Find where the given text appears and provide that cell's center as (x, y) coordinate. 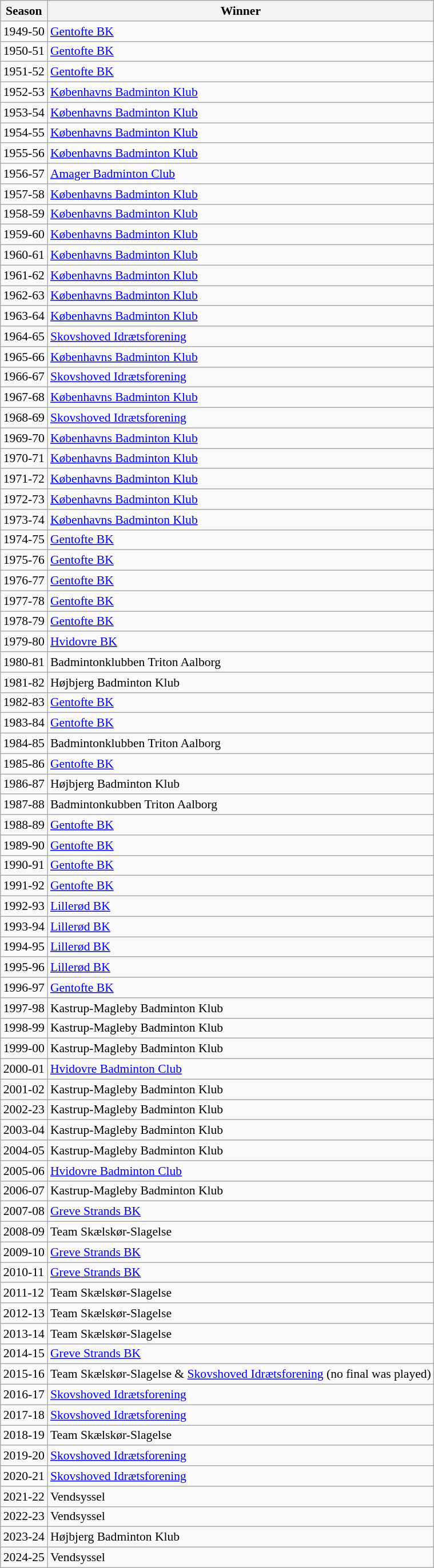
2016-17 (24, 1395)
2022-23 (24, 1517)
1995-96 (24, 968)
1950-51 (24, 51)
2006-07 (24, 1191)
2005-06 (24, 1171)
1983-84 (24, 723)
2015-16 (24, 1374)
2009-10 (24, 1252)
1987-88 (24, 805)
1991-92 (24, 886)
1955-56 (24, 154)
1971-72 (24, 479)
1993-94 (24, 927)
Amager Badminton Club (241, 174)
1981-82 (24, 683)
1970-71 (24, 459)
1988-89 (24, 825)
2013-14 (24, 1334)
1958-59 (24, 214)
2002-23 (24, 1110)
2021-22 (24, 1497)
1978-79 (24, 621)
1994-95 (24, 947)
1980-81 (24, 662)
2023-24 (24, 1537)
1998-99 (24, 1028)
1961-62 (24, 275)
1975-76 (24, 560)
1974-75 (24, 540)
1986-87 (24, 784)
1969-70 (24, 438)
1949-50 (24, 31)
Team Skælskør-Slagelse & Skovshoved Idrætsforening (no final was played) (241, 1374)
1964-65 (24, 336)
1954-55 (24, 133)
2007-08 (24, 1212)
2019-20 (24, 1456)
1968-69 (24, 418)
2014-15 (24, 1354)
1990-91 (24, 865)
1959-60 (24, 235)
1985-86 (24, 764)
Badmintonkubben Triton Aalborg (241, 805)
1997-98 (24, 1008)
1953-54 (24, 113)
2024-25 (24, 1558)
1992-93 (24, 907)
1967-68 (24, 398)
2008-09 (24, 1232)
2000-01 (24, 1069)
1982-83 (24, 703)
2018-19 (24, 1435)
Season (24, 11)
1956-57 (24, 174)
2001-02 (24, 1089)
1965-66 (24, 357)
1972-73 (24, 499)
1976-77 (24, 581)
1957-58 (24, 194)
1962-63 (24, 296)
2004-05 (24, 1150)
1952-53 (24, 93)
1977-78 (24, 601)
2017-18 (24, 1415)
2003-04 (24, 1130)
2011-12 (24, 1293)
1979-80 (24, 642)
Winner (241, 11)
2012-13 (24, 1313)
1989-90 (24, 845)
1960-61 (24, 255)
1984-85 (24, 744)
1973-74 (24, 520)
2020-21 (24, 1476)
Hvidovre BK (241, 642)
1963-64 (24, 316)
1999-00 (24, 1049)
1996-97 (24, 988)
1966-67 (24, 377)
1951-52 (24, 72)
2010-11 (24, 1273)
